Determine the (X, Y) coordinate at the center of the cell enclosing the given text.  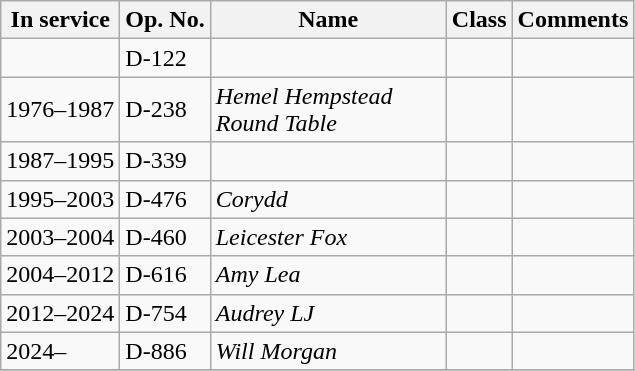
Audrey LJ (328, 313)
In service (60, 20)
Name (328, 20)
1995–2003 (60, 199)
Amy Lea (328, 275)
Comments (573, 20)
2003–2004 (60, 237)
Will Morgan (328, 351)
D-460 (165, 237)
D-339 (165, 161)
Hemel Hempstead Round Table (328, 110)
D-238 (165, 110)
D-122 (165, 58)
2004–2012 (60, 275)
Class (479, 20)
D-754 (165, 313)
D-476 (165, 199)
2024– (60, 351)
Corydd (328, 199)
2012–2024 (60, 313)
D-886 (165, 351)
1987–1995 (60, 161)
D-616 (165, 275)
Op. No. (165, 20)
Leicester Fox (328, 237)
1976–1987 (60, 110)
